Determine the [x, y] coordinate at the center of the cell enclosing the given text.  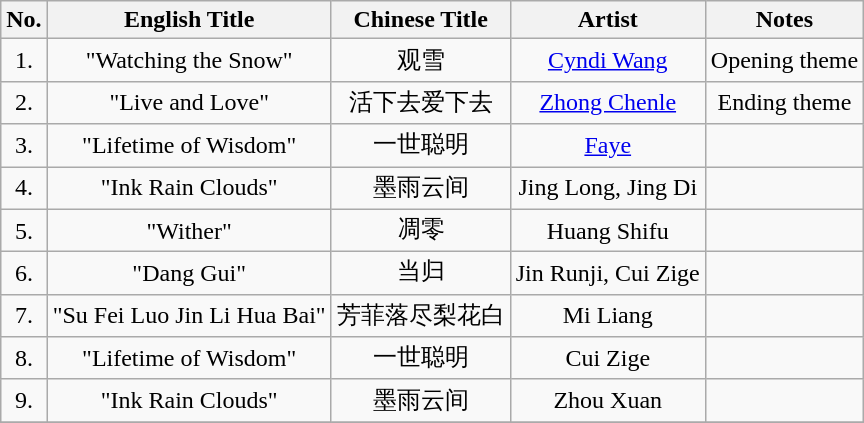
Zhou Xuan [608, 400]
9. [24, 400]
5. [24, 230]
Artist [608, 20]
Faye [608, 146]
当归 [420, 274]
8. [24, 358]
4. [24, 188]
2. [24, 102]
6. [24, 274]
Jing Long, Jing Di [608, 188]
Notes [784, 20]
"Dang Gui" [189, 274]
Jin Runji, Cui Zige [608, 274]
No. [24, 20]
凋零 [420, 230]
Opening theme [784, 60]
English Title [189, 20]
Cui Zige [608, 358]
1. [24, 60]
"Watching the Snow" [189, 60]
观雪 [420, 60]
Chinese Title [420, 20]
Huang Shifu [608, 230]
Cyndi Wang [608, 60]
芳菲落尽梨花白 [420, 316]
活下去爱下去 [420, 102]
Mi Liang [608, 316]
7. [24, 316]
Zhong Chenle [608, 102]
"Wither" [189, 230]
"Su Fei Luo Jin Li Hua Bai" [189, 316]
Ending theme [784, 102]
"Live and Love" [189, 102]
3. [24, 146]
